Search for the cell housing the specified text and yield its (X, Y) center coordinate. 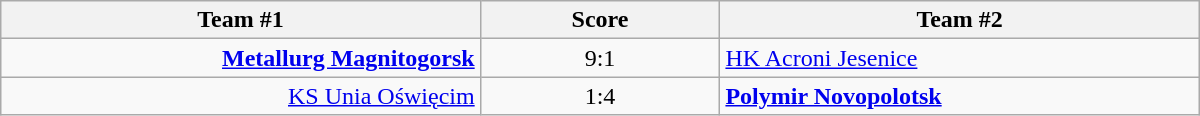
Score (600, 20)
HK Acroni Jesenice (960, 58)
9:1 (600, 58)
Team #2 (960, 20)
Team #1 (240, 20)
KS Unia Oświęcim (240, 96)
Polymir Novopolotsk (960, 96)
1:4 (600, 96)
Metallurg Magnitogorsk (240, 58)
